Extract the [X, Y] coordinate from the center of the cell holding the provided text.  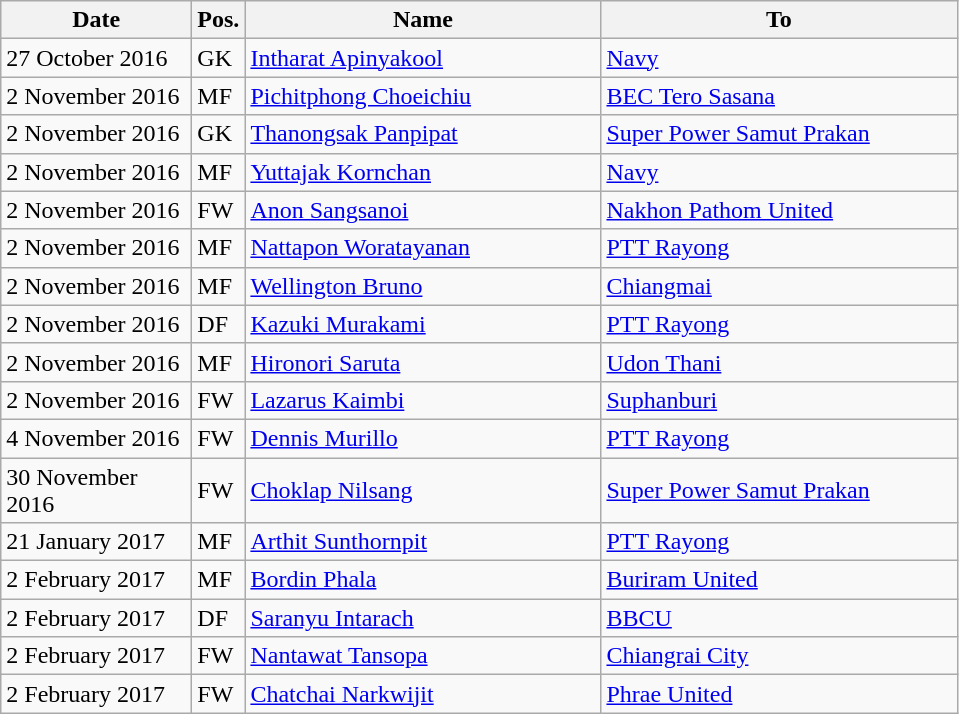
Saranyu Intarach [423, 618]
30 November 2016 [96, 490]
4 November 2016 [96, 438]
Kazuki Murakami [423, 324]
Lazarus Kaimbi [423, 400]
27 October 2016 [96, 58]
Thanongsak Panpipat [423, 134]
Arthit Sunthornpit [423, 542]
Yuttajak Kornchan [423, 172]
Choklap Nilsang [423, 490]
Anon Sangsanoi [423, 210]
Date [96, 20]
Intharat Apinyakool [423, 58]
Chatchai Narkwijit [423, 694]
Pichitphong Choeichiu [423, 96]
Udon Thani [779, 362]
Nattapon Woratayanan [423, 248]
Dennis Murillo [423, 438]
Wellington Bruno [423, 286]
21 January 2017 [96, 542]
Chiangrai City [779, 656]
Nantawat Tansopa [423, 656]
Suphanburi [779, 400]
Name [423, 20]
Buriram United [779, 580]
Hironori Saruta [423, 362]
BEC Tero Sasana [779, 96]
Phrae United [779, 694]
Nakhon Pathom United [779, 210]
Pos. [218, 20]
Chiangmai [779, 286]
BBCU [779, 618]
Bordin Phala [423, 580]
To [779, 20]
